From the cell containing the given text, extract its center point as [x, y] coordinate. 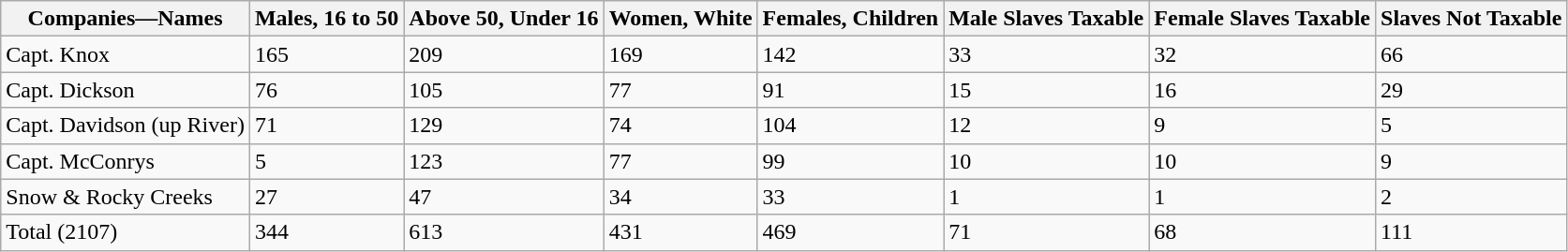
Capt. Dickson [126, 90]
469 [851, 232]
Female Slaves Taxable [1262, 19]
Male Slaves Taxable [1046, 19]
66 [1471, 54]
74 [680, 126]
165 [326, 54]
Total (2107) [126, 232]
Companies—Names [126, 19]
129 [504, 126]
613 [504, 232]
104 [851, 126]
12 [1046, 126]
16 [1262, 90]
68 [1262, 232]
47 [504, 197]
76 [326, 90]
Above 50, Under 16 [504, 19]
Females, Children [851, 19]
Males, 16 to 50 [326, 19]
431 [680, 232]
209 [504, 54]
142 [851, 54]
2 [1471, 197]
99 [851, 161]
Capt. McConrys [126, 161]
111 [1471, 232]
Capt. Knox [126, 54]
169 [680, 54]
Women, White [680, 19]
34 [680, 197]
123 [504, 161]
344 [326, 232]
29 [1471, 90]
Capt. Davidson (up River) [126, 126]
91 [851, 90]
105 [504, 90]
Slaves Not Taxable [1471, 19]
Snow & Rocky Creeks [126, 197]
15 [1046, 90]
27 [326, 197]
32 [1262, 54]
